Determine the (x, y) coordinate at the center of the cell enclosing the given text.  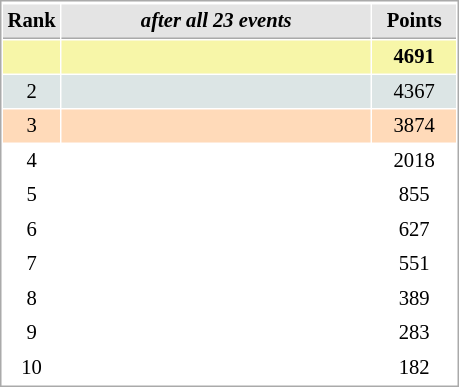
4 (32, 160)
2 (32, 92)
5 (32, 194)
855 (414, 194)
9 (32, 332)
after all 23 events (216, 21)
2018 (414, 160)
3 (32, 126)
182 (414, 368)
7 (32, 264)
283 (414, 332)
551 (414, 264)
4691 (414, 56)
627 (414, 230)
Rank (32, 21)
10 (32, 368)
389 (414, 298)
8 (32, 298)
3874 (414, 126)
Points (414, 21)
6 (32, 230)
4367 (414, 92)
